Scan for the cell matching the given text and deliver its [x, y] coordinate at center. 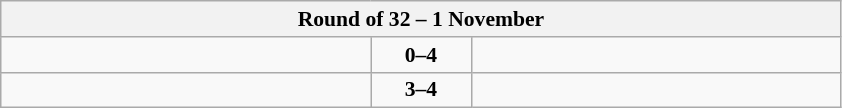
3–4 [421, 90]
0–4 [421, 55]
Round of 32 – 1 November [421, 19]
